Return the (x, y) coordinate for the center point of the cell that contains the specified text.  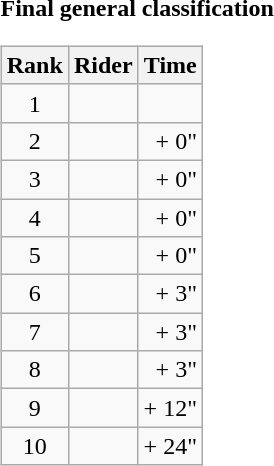
2 (34, 141)
3 (34, 179)
10 (34, 446)
9 (34, 408)
8 (34, 370)
+ 12" (170, 408)
Rider (103, 65)
Rank (34, 65)
5 (34, 256)
+ 24" (170, 446)
7 (34, 332)
4 (34, 217)
Time (170, 65)
6 (34, 294)
1 (34, 103)
